Find where the given text appears and provide that cell's center as (X, Y) coordinate. 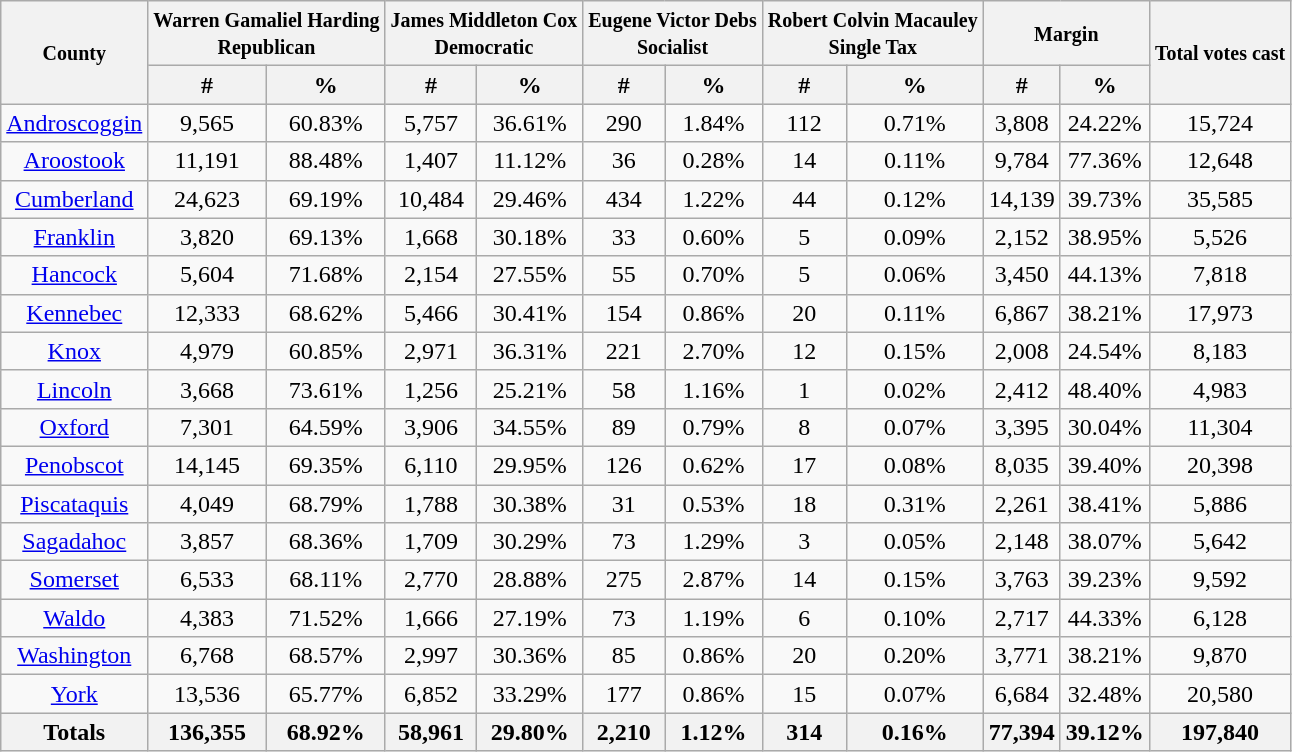
24.22% (1104, 123)
5,886 (1220, 503)
89 (624, 427)
5,466 (431, 313)
30.18% (530, 237)
Sagadahoc (74, 542)
30.38% (530, 503)
27.55% (530, 275)
Lincoln (74, 389)
Total votes cast (1220, 52)
60.85% (326, 351)
1.29% (714, 542)
12,333 (208, 313)
29.95% (530, 465)
38.07% (1104, 542)
3 (804, 542)
2.70% (714, 351)
0.60% (714, 237)
2,717 (1022, 618)
35,585 (1220, 199)
30.41% (530, 313)
2,008 (1022, 351)
33 (624, 237)
28.88% (530, 580)
85 (624, 656)
6,533 (208, 580)
1.19% (714, 618)
1.12% (714, 732)
Waldo (74, 618)
0.06% (914, 275)
30.36% (530, 656)
0.62% (714, 465)
6,768 (208, 656)
Kennebec (74, 313)
2,971 (431, 351)
154 (624, 313)
0.12% (914, 199)
314 (804, 732)
39.23% (1104, 580)
7,818 (1220, 275)
39.12% (1104, 732)
69.19% (326, 199)
Totals (74, 732)
0.20% (914, 656)
1,788 (431, 503)
4,979 (208, 351)
2,148 (1022, 542)
68.36% (326, 542)
69.13% (326, 237)
69.35% (326, 465)
15 (804, 694)
Knox (74, 351)
1,256 (431, 389)
112 (804, 123)
6,128 (1220, 618)
71.68% (326, 275)
25.21% (530, 389)
0.09% (914, 237)
0.05% (914, 542)
221 (624, 351)
Hancock (74, 275)
Warren Gamaliel HardingRepublican (266, 34)
48.40% (1104, 389)
2,770 (431, 580)
Somerset (74, 580)
88.48% (326, 161)
Washington (74, 656)
71.52% (326, 618)
12,648 (1220, 161)
39.73% (1104, 199)
3,771 (1022, 656)
68.79% (326, 503)
17 (804, 465)
1,407 (431, 161)
36.31% (530, 351)
12 (804, 351)
3,395 (1022, 427)
6,852 (431, 694)
17,973 (1220, 313)
20,398 (1220, 465)
7,301 (208, 427)
36 (624, 161)
6,684 (1022, 694)
3,668 (208, 389)
8 (804, 427)
0.02% (914, 389)
11,304 (1220, 427)
3,808 (1022, 123)
20,580 (1220, 694)
9,784 (1022, 161)
0.53% (714, 503)
6,867 (1022, 313)
5,757 (431, 123)
2,261 (1022, 503)
Aroostook (74, 161)
34.55% (530, 427)
6 (804, 618)
68.62% (326, 313)
58 (624, 389)
0.71% (914, 123)
13,536 (208, 694)
177 (624, 694)
Oxford (74, 427)
5,604 (208, 275)
2,412 (1022, 389)
York (74, 694)
1,668 (431, 237)
4,049 (208, 503)
44 (804, 199)
9,592 (1220, 580)
4,983 (1220, 389)
Franklin (74, 237)
5,642 (1220, 542)
18 (804, 503)
68.11% (326, 580)
64.59% (326, 427)
15,724 (1220, 123)
0.08% (914, 465)
4,383 (208, 618)
3,906 (431, 427)
3,763 (1022, 580)
126 (624, 465)
275 (624, 580)
0.31% (914, 503)
77,394 (1022, 732)
14,145 (208, 465)
30.04% (1104, 427)
9,870 (1220, 656)
33.29% (530, 694)
38.41% (1104, 503)
Penobscot (74, 465)
65.77% (326, 694)
434 (624, 199)
24,623 (208, 199)
9,565 (208, 123)
2,997 (431, 656)
3,450 (1022, 275)
73.61% (326, 389)
2.87% (714, 580)
1 (804, 389)
3,820 (208, 237)
2,152 (1022, 237)
8,035 (1022, 465)
0.70% (714, 275)
29.46% (530, 199)
31 (624, 503)
11,191 (208, 161)
1.22% (714, 199)
Androscoggin (74, 123)
27.19% (530, 618)
1,666 (431, 618)
2,154 (431, 275)
60.83% (326, 123)
County (74, 52)
58,961 (431, 732)
Piscataquis (74, 503)
38.95% (1104, 237)
68.57% (326, 656)
30.29% (530, 542)
36.61% (530, 123)
6,110 (431, 465)
Margin (1066, 34)
14,139 (1022, 199)
0.79% (714, 427)
55 (624, 275)
29.80% (530, 732)
32.48% (1104, 694)
James Middleton CoxDemocratic (484, 34)
0.16% (914, 732)
290 (624, 123)
44.33% (1104, 618)
1.84% (714, 123)
24.54% (1104, 351)
2,210 (624, 732)
Robert Colvin MacauleySingle Tax (872, 34)
197,840 (1220, 732)
68.92% (326, 732)
1.16% (714, 389)
10,484 (431, 199)
44.13% (1104, 275)
0.28% (714, 161)
5,526 (1220, 237)
Eugene Victor DebsSocialist (673, 34)
11.12% (530, 161)
3,857 (208, 542)
8,183 (1220, 351)
0.10% (914, 618)
1,709 (431, 542)
77.36% (1104, 161)
Cumberland (74, 199)
39.40% (1104, 465)
136,355 (208, 732)
